Capture the cell that displays the provided text and extract its (x, y) central coordinate. 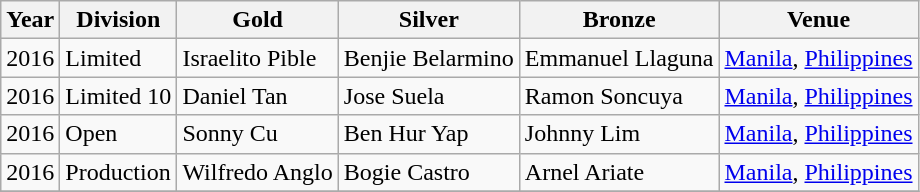
Limited (118, 58)
Limited 10 (118, 96)
Wilfredo Anglo (258, 172)
Jose Suela (428, 96)
Gold (258, 20)
Division (118, 20)
Venue (818, 20)
Johnny Lim (619, 134)
Benjie Belarmino (428, 58)
Bronze (619, 20)
Daniel Tan (258, 96)
Israelito Pible (258, 58)
Emmanuel Llaguna (619, 58)
Bogie Castro (428, 172)
Silver (428, 20)
Production (118, 172)
Open (118, 134)
Ramon Soncuya (619, 96)
Sonny Cu (258, 134)
Ben Hur Yap (428, 134)
Year (30, 20)
Arnel Ariate (619, 172)
